Find where the given text appears and provide that cell's center as (X, Y) coordinate. 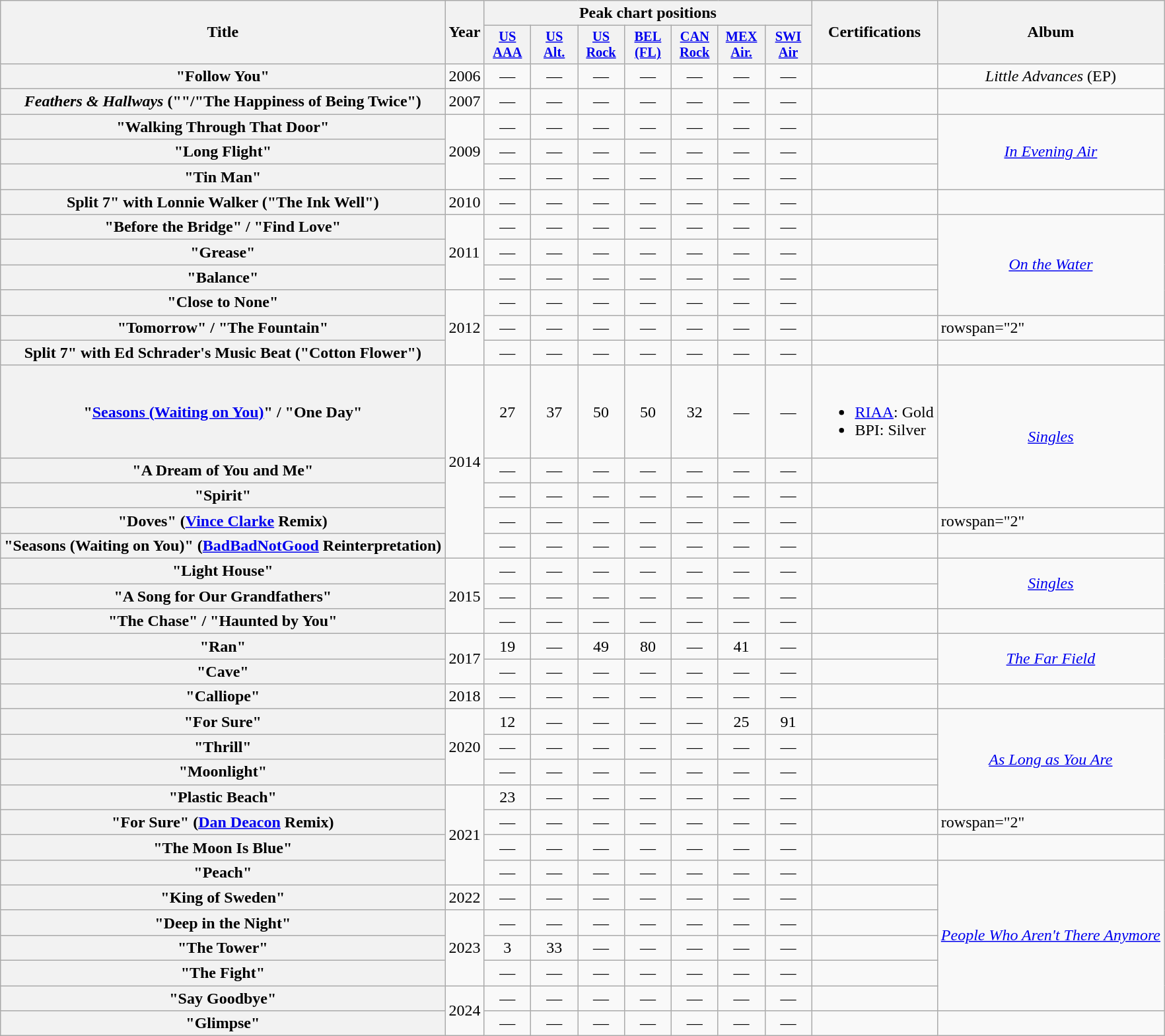
Feathers & Hallways (""/"The Happiness of Being Twice") (223, 102)
2010 (465, 202)
On the Water (1050, 265)
25 (741, 722)
91 (789, 722)
"Tomorrow" / "The Fountain" (223, 328)
"Seasons (Waiting on You)" (BadBadNotGood Reinterpretation) (223, 545)
"Long Flight" (223, 152)
"Before the Bridge" / "Find Love" (223, 227)
"Grease" (223, 252)
"Walking Through That Door" (223, 127)
2023 (465, 948)
"For Sure" (Dan Deacon Remix) (223, 822)
"The Moon Is Blue" (223, 847)
In Evening Air (1050, 152)
As Long as You Are (1050, 759)
2009 (465, 152)
2012 (465, 328)
"Close to None" (223, 302)
"Glimpse" (223, 1023)
2006 (465, 76)
3 (507, 948)
"Follow You" (223, 76)
CANRock (695, 45)
12 (507, 722)
"Moonlight" (223, 772)
19 (507, 646)
USRock (601, 45)
"Doves" (Vince Clarke Remix) (223, 520)
"Deep in the Night" (223, 922)
Split 7" with Ed Schrader's Music Beat ("Cotton Flower") (223, 353)
"Tin Man" (223, 177)
Certifications (874, 32)
41 (741, 646)
Year (465, 32)
The Far Field (1050, 659)
Split 7" with Lonnie Walker ("The Ink Well") (223, 202)
"For Sure" (223, 722)
2018 (465, 697)
"Ran" (223, 646)
2014 (465, 462)
2022 (465, 897)
Title (223, 32)
"A Song for Our Grandfathers" (223, 596)
USAlt. (555, 45)
2015 (465, 596)
Album (1050, 32)
"Thrill" (223, 747)
2020 (465, 747)
23 (507, 797)
2017 (465, 659)
"The Fight" (223, 973)
SWIAir (789, 45)
"The Chase" / "Haunted by You" (223, 621)
2024 (465, 1011)
"Cave" (223, 672)
People Who Aren't There Anymore (1050, 935)
Peak chart positions (648, 13)
MEX Air. (741, 45)
32 (695, 411)
37 (555, 411)
BEL(FL) (647, 45)
RIAA: Gold BPI: Silver (874, 411)
"Peach" (223, 872)
Little Advances (EP) (1050, 76)
2021 (465, 835)
"Plastic Beach" (223, 797)
USAAA (507, 45)
"A Dream of You and Me" (223, 470)
"The Tower" (223, 948)
49 (601, 646)
"Balance" (223, 277)
33 (555, 948)
"Light House" (223, 571)
"Spirit" (223, 495)
27 (507, 411)
"Seasons (Waiting on You)" / "One Day" (223, 411)
2007 (465, 102)
2011 (465, 252)
"Say Goodbye" (223, 998)
"King of Sweden" (223, 897)
80 (647, 646)
"Calliope" (223, 697)
